Provide the (x, y) coordinate of the cell's center where the given text is located.  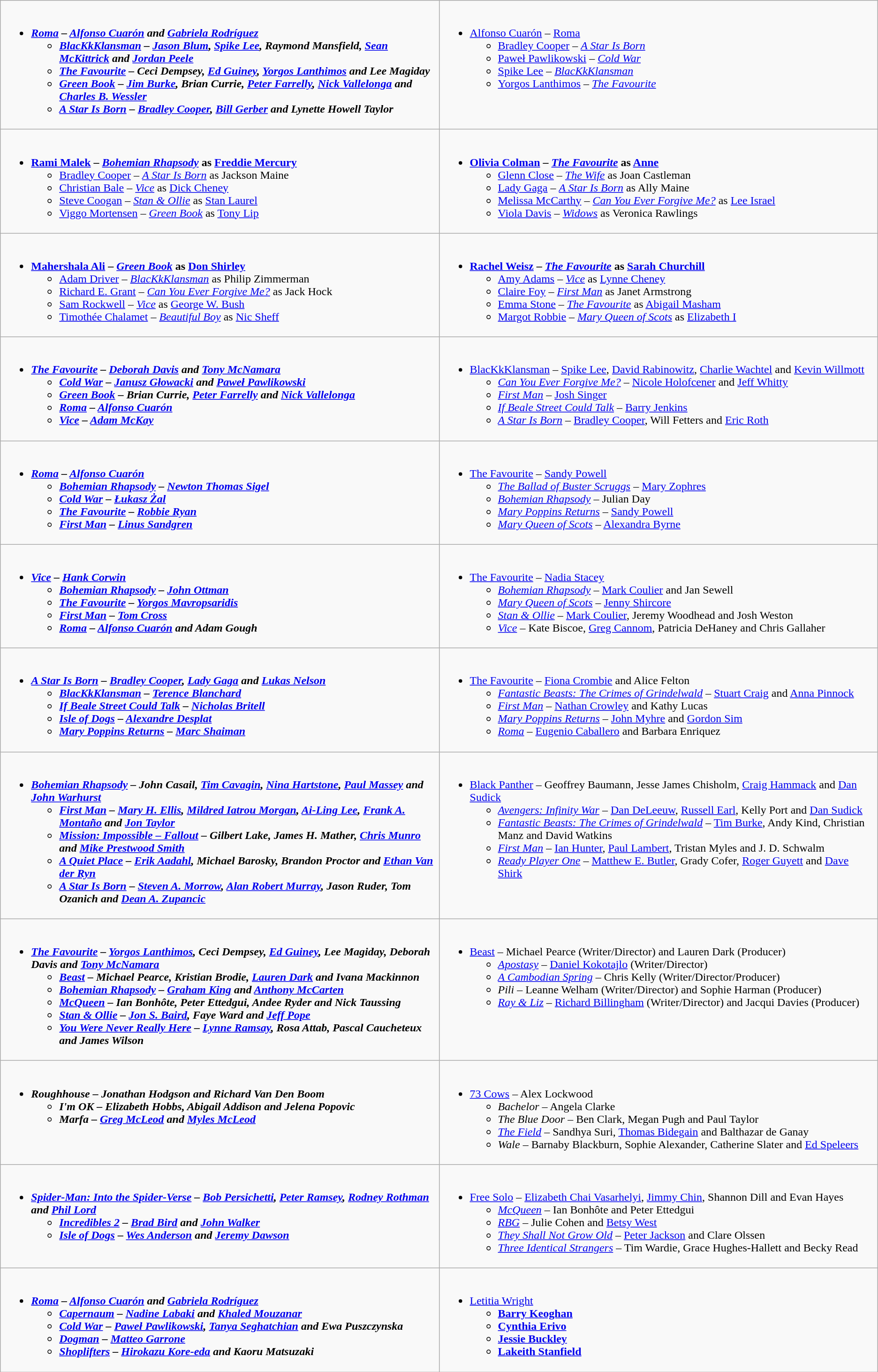
Vice – Hank CorwinBohemian Rhapsody – John OttmanThe Favourite – Yorgos MavropsaridisFirst Man – Tom CrossRoma – Alfonso Cuarón and Adam Gough (219, 596)
Letitia WrightBarry KeoghanCynthia ErivoJessie BuckleyLakeith Stanfield (658, 1319)
Alfonso Cuarón – RomaBradley Cooper – A Star Is BornPaweł Pawlikowski – Cold WarSpike Lee – BlacKkKlansmanYorgos Lanthimos – The Favourite (658, 65)
Roma – Alfonso CuarónBohemian Rhapsody – Newton Thomas SigelCold War – Łukasz ŻalThe Favourite – Robbie RyanFirst Man – Linus Sandgren (219, 493)
